Determine the (x, y) coordinate at the center of the cell enclosing the given text.  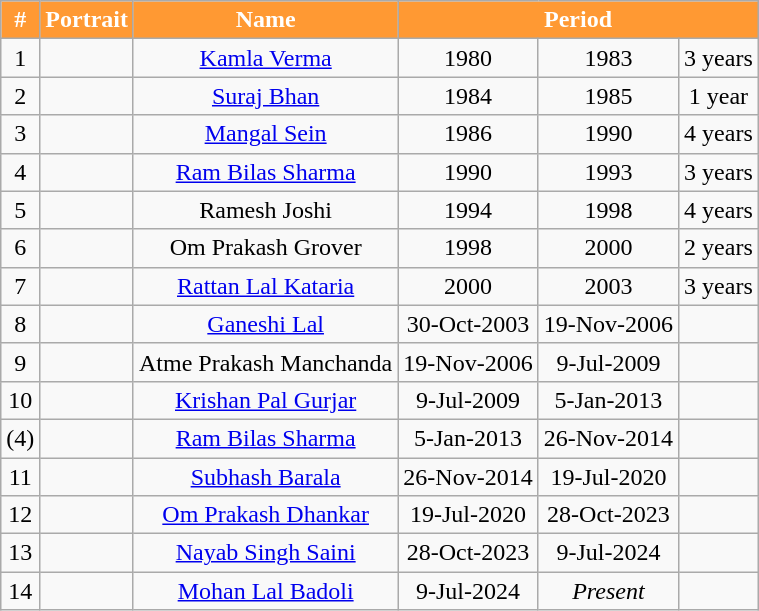
Subhash Barala (265, 477)
(4) (20, 438)
1984 (468, 96)
Mohan Lal Badoli (265, 591)
9 (20, 362)
2003 (608, 286)
# (20, 20)
6 (20, 248)
Ramesh Joshi (265, 210)
Mangal Sein (265, 134)
30-Oct-2003 (468, 324)
Suraj Bhan (265, 96)
Period (578, 20)
Present (608, 591)
2 years (719, 248)
13 (20, 553)
1985 (608, 96)
1986 (468, 134)
12 (20, 515)
14 (20, 591)
4 (20, 172)
1993 (608, 172)
Kamla Verma (265, 58)
1 year (719, 96)
11 (20, 477)
Nayab Singh Saini (265, 553)
1994 (468, 210)
Rattan Lal Kataria (265, 286)
Ganeshi Lal (265, 324)
3 (20, 134)
Name (265, 20)
8 (20, 324)
1983 (608, 58)
Om Prakash Grover (265, 248)
5 (20, 210)
1980 (468, 58)
10 (20, 400)
Krishan Pal Gurjar (265, 400)
1 (20, 58)
Atme Prakash Manchanda (265, 362)
2 (20, 96)
Portrait (87, 20)
Om Prakash Dhankar (265, 515)
7 (20, 286)
